For the text-containing cell, return its midpoint in [X, Y] coordinate format. 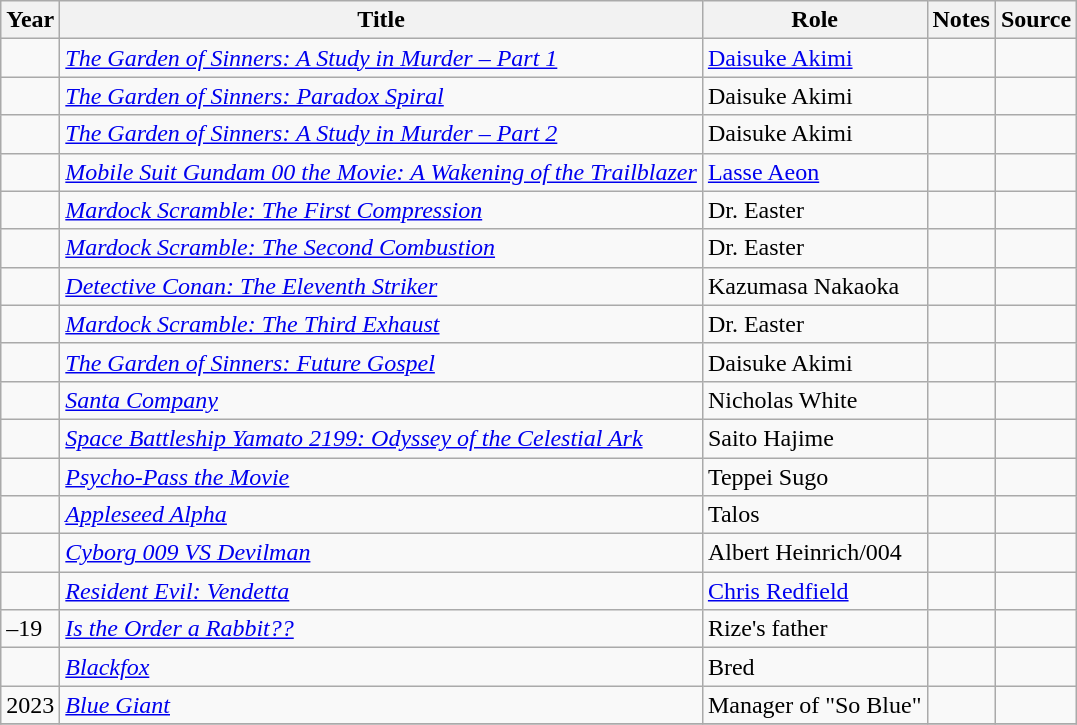
Title [382, 20]
Mardock Scramble: The Second Combustion [382, 248]
Is the Order a Rabbit?? [382, 629]
Manager of "So Blue" [814, 705]
Lasse Aeon [814, 172]
The Garden of Sinners: Future Gospel [382, 362]
Year [30, 20]
Source [1036, 20]
Role [814, 20]
Psycho-Pass the Movie [382, 477]
Resident Evil: Vendetta [382, 591]
Bred [814, 667]
Mobile Suit Gundam 00 the Movie: A Wakening of the Trailblazer [382, 172]
Chris Redfield [814, 591]
Mardock Scramble: The First Compression [382, 210]
The Garden of Sinners: A Study in Murder – Part 2 [382, 134]
Albert Heinrich/004 [814, 553]
Blue Giant [382, 705]
Blackfox [382, 667]
Detective Conan: The Eleventh Striker [382, 286]
Mardock Scramble: The Third Exhaust [382, 324]
The Garden of Sinners: A Study in Murder – Part 1 [382, 58]
Talos [814, 515]
Nicholas White [814, 400]
Teppei Sugo [814, 477]
Rize's father [814, 629]
Notes [961, 20]
Saito Hajime [814, 438]
Space Battleship Yamato 2199: Odyssey of the Celestial Ark [382, 438]
2023 [30, 705]
–19 [30, 629]
Kazumasa Nakaoka [814, 286]
Appleseed Alpha [382, 515]
The Garden of Sinners: Paradox Spiral [382, 96]
Santa Company [382, 400]
Cyborg 009 VS Devilman [382, 553]
